Search for the cell housing the specified text and yield its (X, Y) center coordinate. 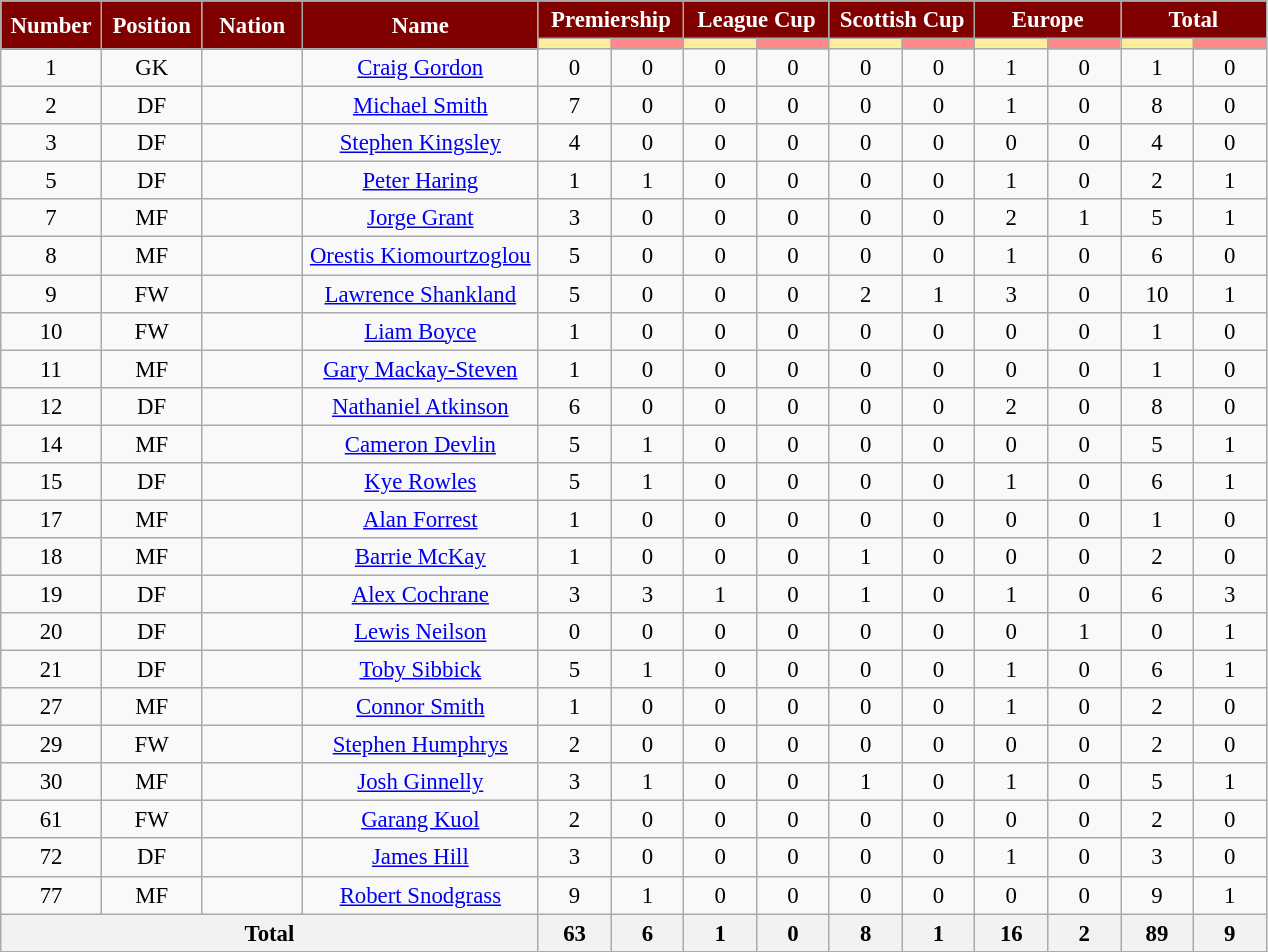
Scottish Cup (902, 20)
Liam Boyce (421, 331)
Europe (1048, 20)
61 (52, 820)
77 (52, 895)
72 (52, 858)
Stephen Humphrys (421, 745)
89 (1156, 933)
20 (52, 632)
League Cup (757, 20)
15 (52, 482)
Kye Rowles (421, 482)
Stephen Kingsley (421, 143)
Alex Cochrane (421, 594)
Jorge Grant (421, 219)
Gary Mackay-Steven (421, 369)
Barrie McKay (421, 557)
Lewis Neilson (421, 632)
Josh Ginnelly (421, 782)
Michael Smith (421, 106)
Garang Kuol (421, 820)
Robert Snodgrass (421, 895)
30 (52, 782)
12 (52, 406)
James Hill (421, 858)
19 (52, 594)
Nation (252, 25)
Craig Gordon (421, 68)
Lawrence Shankland (421, 294)
Orestis Kiomourtzoglou (421, 256)
Connor Smith (421, 707)
63 (574, 933)
Nathaniel Atkinson (421, 406)
Premiership (611, 20)
Name (421, 25)
17 (52, 519)
27 (52, 707)
14 (52, 444)
Peter Haring (421, 181)
16 (1012, 933)
Number (52, 25)
GK (152, 68)
Position (152, 25)
11 (52, 369)
18 (52, 557)
Alan Forrest (421, 519)
29 (52, 745)
Toby Sibbick (421, 670)
21 (52, 670)
Cameron Devlin (421, 444)
